From the cell containing the given text, extract its center point as [x, y] coordinate. 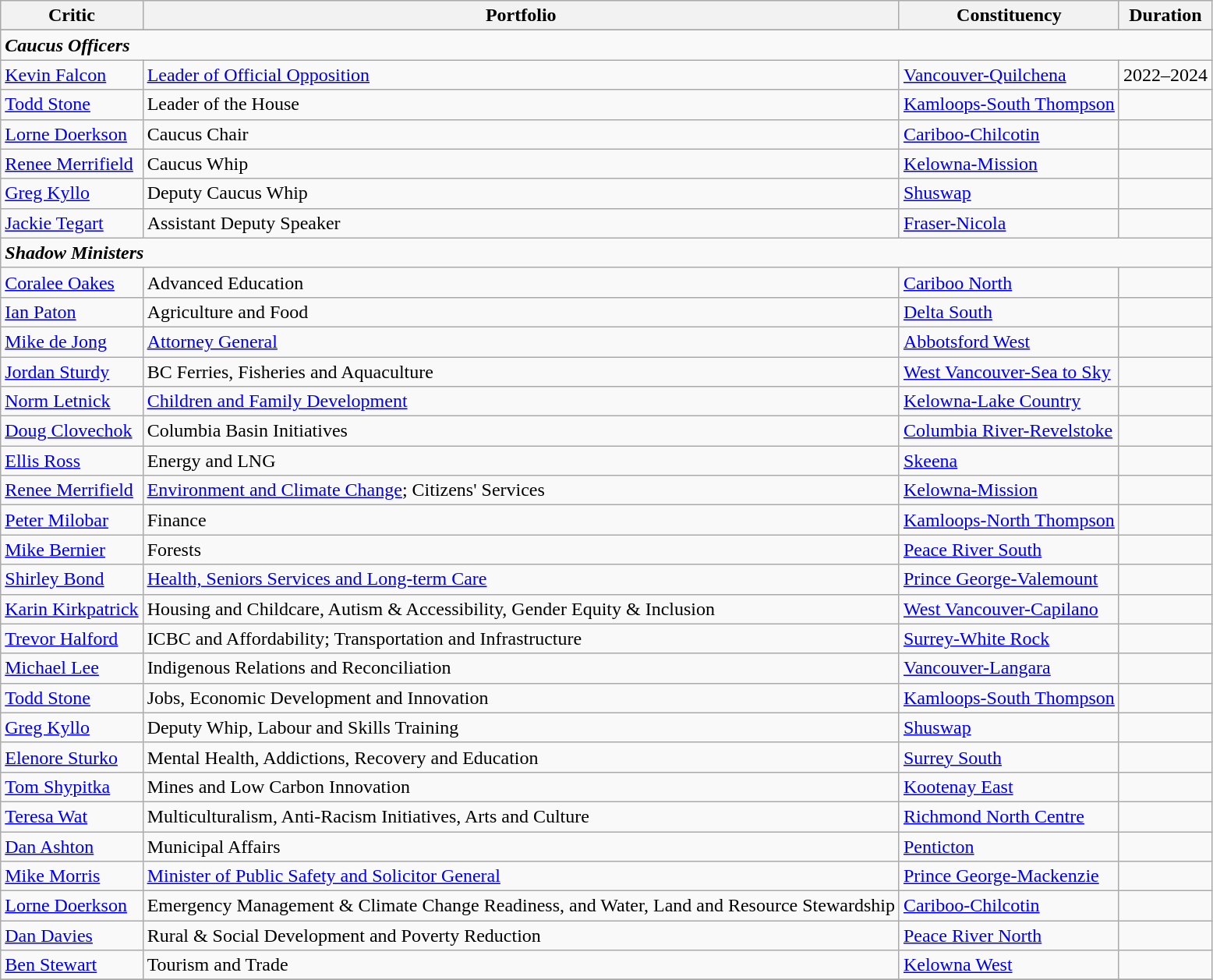
Caucus Chair [521, 134]
Mike Bernier [72, 550]
West Vancouver-Capilano [1009, 609]
Coralee Oakes [72, 282]
Tom Shypitka [72, 787]
Norm Letnick [72, 402]
Forests [521, 550]
Indigenous Relations and Reconciliation [521, 668]
Portfolio [521, 16]
Deputy Whip, Labour and Skills Training [521, 727]
Health, Seniors Services and Long-term Care [521, 579]
Abbotsford West [1009, 341]
Mike Morris [72, 876]
Surrey-White Rock [1009, 639]
Leader of Official Opposition [521, 75]
Doug Clovechok [72, 431]
Mental Health, Addictions, Recovery and Education [521, 757]
Critic [72, 16]
Attorney General [521, 341]
Kevin Falcon [72, 75]
Dan Davies [72, 936]
Duration [1165, 16]
Teresa Wat [72, 816]
ICBC and Affordability; Transportation and Infrastructure [521, 639]
Jordan Sturdy [72, 372]
Dan Ashton [72, 846]
Energy and LNG [521, 461]
Mines and Low Carbon Innovation [521, 787]
Elenore Sturko [72, 757]
Columbia Basin Initiatives [521, 431]
Fraser-Nicola [1009, 223]
Peter Milobar [72, 520]
Kamloops-North Thompson [1009, 520]
Columbia River-Revelstoke [1009, 431]
Emergency Management & Climate Change Readiness, and Water, Land and Resource Stewardship [521, 906]
Prince George-Mackenzie [1009, 876]
Jobs, Economic Development and Innovation [521, 698]
Caucus Whip [521, 164]
Kelowna-Lake Country [1009, 402]
Ben Stewart [72, 965]
BC Ferries, Fisheries and Aquaculture [521, 372]
Peace River North [1009, 936]
2022–2024 [1165, 75]
Constituency [1009, 16]
Shadow Ministers [606, 253]
Jackie Tegart [72, 223]
West Vancouver-Sea to Sky [1009, 372]
Surrey South [1009, 757]
Children and Family Development [521, 402]
Caucus Officers [606, 45]
Karin Kirkpatrick [72, 609]
Shirley Bond [72, 579]
Agriculture and Food [521, 312]
Minister of Public Safety and Solicitor General [521, 876]
Cariboo North [1009, 282]
Multiculturalism, Anti-Racism Initiatives, Arts and Culture [521, 816]
Delta South [1009, 312]
Environment and Climate Change; Citizens' Services [521, 490]
Kelowna West [1009, 965]
Assistant Deputy Speaker [521, 223]
Vancouver-Quilchena [1009, 75]
Municipal Affairs [521, 846]
Skeena [1009, 461]
Vancouver-Langara [1009, 668]
Richmond North Centre [1009, 816]
Rural & Social Development and Poverty Reduction [521, 936]
Tourism and Trade [521, 965]
Deputy Caucus Whip [521, 193]
Mike de Jong [72, 341]
Michael Lee [72, 668]
Trevor Halford [72, 639]
Ellis Ross [72, 461]
Peace River South [1009, 550]
Prince George-Valemount [1009, 579]
Leader of the House [521, 104]
Ian Paton [72, 312]
Kootenay East [1009, 787]
Finance [521, 520]
Penticton [1009, 846]
Housing and Childcare, Autism & Accessibility, Gender Equity & Inclusion [521, 609]
Advanced Education [521, 282]
